Output the (X, Y) coordinate of the center of the cell containing the given text.  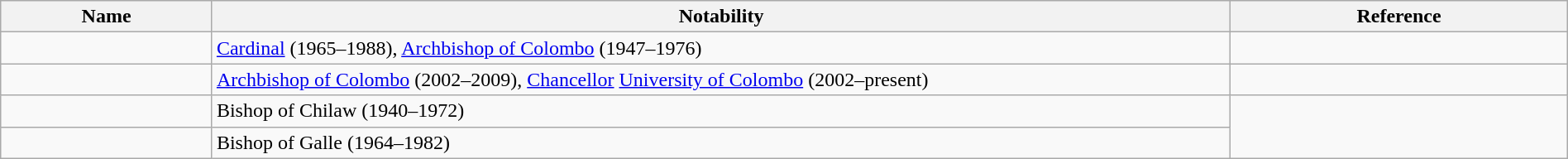
Notability (721, 17)
Cardinal (1965–1988), Archbishop of Colombo (1947–1976) (721, 48)
Bishop of Chilaw (1940–1972) (721, 111)
Bishop of Galle (1964–1982) (721, 142)
Reference (1399, 17)
Name (107, 17)
Archbishop of Colombo (2002–2009), Chancellor University of Colombo (2002–present) (721, 79)
